Detect which cell encompasses the target text, then output its (x, y) center coordinate. 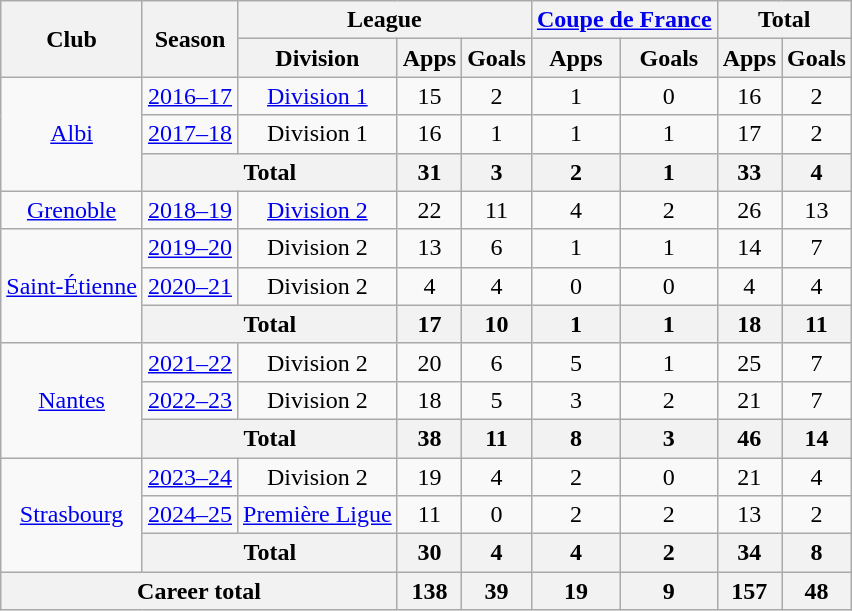
League (385, 20)
9 (670, 591)
20 (429, 362)
48 (817, 591)
46 (749, 438)
Albi (72, 134)
157 (749, 591)
Saint-Étienne (72, 286)
138 (429, 591)
2017–18 (190, 134)
38 (429, 438)
2018–19 (190, 210)
33 (749, 172)
Première Ligue (318, 515)
Grenoble (72, 210)
2021–22 (190, 362)
10 (497, 324)
Strasbourg (72, 515)
2024–25 (190, 515)
22 (429, 210)
Career total (199, 591)
2023–24 (190, 477)
Coupe de France (624, 20)
15 (429, 96)
26 (749, 210)
Division (318, 58)
2020–21 (190, 286)
25 (749, 362)
31 (429, 172)
39 (497, 591)
30 (429, 553)
Season (190, 39)
2019–20 (190, 248)
2022–23 (190, 400)
Club (72, 39)
Nantes (72, 400)
2016–17 (190, 96)
34 (749, 553)
